Return [X, Y] of the center of cell containing provided text 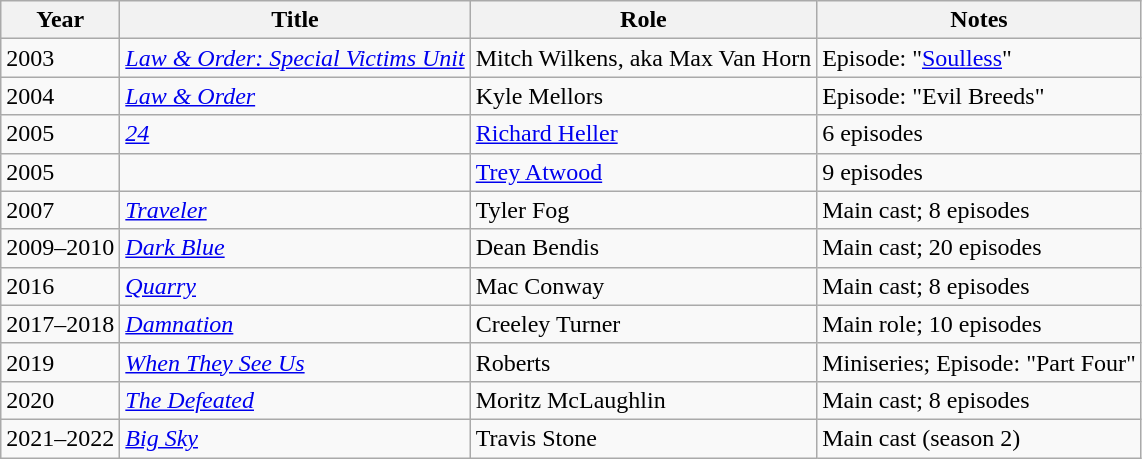
9 episodes [980, 172]
Main cast; 20 episodes [980, 248]
Miniseries; Episode: "Part Four" [980, 362]
Law & Order [295, 96]
Trey Atwood [643, 172]
Creeley Turner [643, 324]
Damnation [295, 324]
Quarry [295, 286]
Mac Conway [643, 286]
Mitch Wilkens, aka Max Van Horn [643, 58]
2016 [60, 286]
The Defeated [295, 400]
Big Sky [295, 438]
Episode: "Evil Breeds" [980, 96]
Travis Stone [643, 438]
Traveler [295, 210]
Episode: "Soulless" [980, 58]
2007 [60, 210]
Dark Blue [295, 248]
Dean Bendis [643, 248]
2019 [60, 362]
24 [295, 134]
Law & Order: Special Victims Unit [295, 58]
Main role; 10 episodes [980, 324]
2004 [60, 96]
2017–2018 [60, 324]
2021–2022 [60, 438]
Tyler Fog [643, 210]
Kyle Mellors [643, 96]
Main cast (season 2) [980, 438]
Moritz McLaughlin [643, 400]
Notes [980, 20]
2020 [60, 400]
When They See Us [295, 362]
Title [295, 20]
Richard Heller [643, 134]
6 episodes [980, 134]
2003 [60, 58]
Year [60, 20]
Roberts [643, 362]
Role [643, 20]
2009–2010 [60, 248]
